Find where the given text appears and provide that cell's center as [x, y] coordinate. 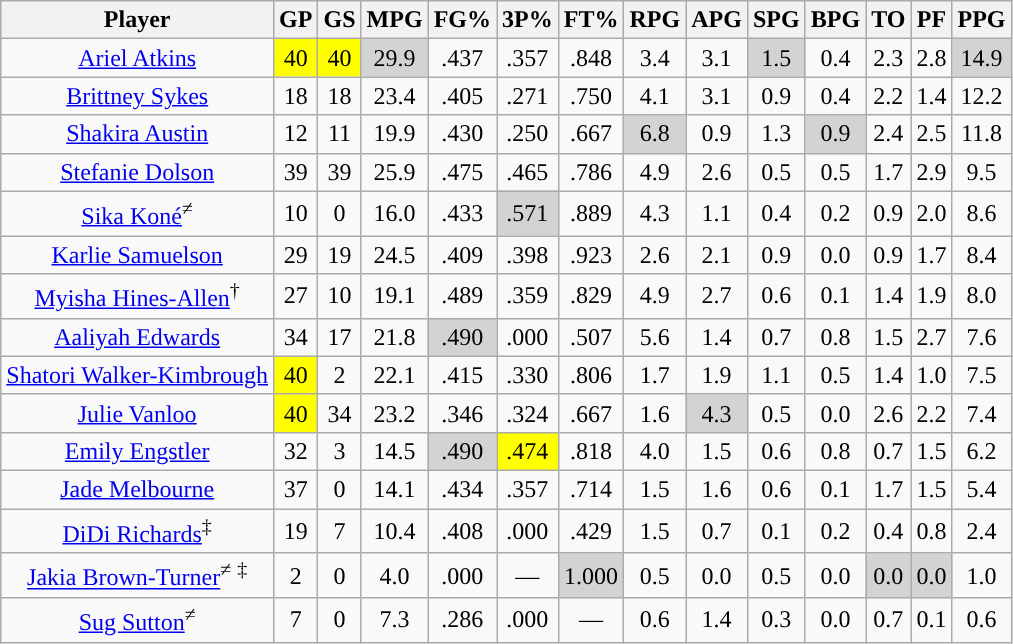
DiDi Richards‡ [138, 532]
.750 [591, 96]
7.3 [394, 620]
6.2 [982, 451]
Sika Koné≠ [138, 214]
.714 [591, 489]
.346 [462, 413]
27 [296, 296]
.818 [591, 451]
6.8 [655, 134]
4.1 [655, 96]
.250 [527, 134]
.409 [462, 255]
Emily Engstler [138, 451]
.923 [591, 255]
.806 [591, 375]
7.4 [982, 413]
8.0 [982, 296]
.489 [462, 296]
APG [717, 20]
24.5 [394, 255]
.848 [591, 58]
Player [138, 20]
16.0 [394, 214]
3P% [527, 20]
12 [296, 134]
14.9 [982, 58]
8.6 [982, 214]
RPG [655, 20]
29 [296, 255]
.398 [527, 255]
.405 [462, 96]
.324 [527, 413]
3.4 [655, 58]
2.5 [932, 134]
0.3 [776, 620]
17 [340, 337]
10.4 [394, 532]
2.8 [932, 58]
23.2 [394, 413]
PF [932, 20]
Myisha Hines-Allen† [138, 296]
TO [888, 20]
37 [296, 489]
.475 [462, 172]
Jakia Brown-Turner≠ ‡ [138, 576]
.408 [462, 532]
.465 [527, 172]
11 [340, 134]
12.2 [982, 96]
1.000 [591, 576]
Stefanie Dolson [138, 172]
22.1 [394, 375]
25.9 [394, 172]
.434 [462, 489]
19.9 [394, 134]
Ariel Atkins [138, 58]
BPG [835, 20]
Julie Vanloo [138, 413]
GS [340, 20]
Karlie Samuelson [138, 255]
1.3 [776, 134]
Shakira Austin [138, 134]
.433 [462, 214]
.889 [591, 214]
Aaliyah Edwards [138, 337]
2.9 [932, 172]
.507 [591, 337]
.829 [591, 296]
Brittney Sykes [138, 96]
23.4 [394, 96]
.359 [527, 296]
8.4 [982, 255]
.474 [527, 451]
29.9 [394, 58]
11.8 [982, 134]
5.4 [982, 489]
.415 [462, 375]
FG% [462, 20]
14.1 [394, 489]
GP [296, 20]
Sug Sutton≠ [138, 620]
MPG [394, 20]
SPG [776, 20]
9.5 [982, 172]
.437 [462, 58]
2.1 [717, 255]
.571 [527, 214]
14.5 [394, 451]
.330 [527, 375]
.429 [591, 532]
2.3 [888, 58]
.430 [462, 134]
PPG [982, 20]
2.0 [932, 214]
3 [340, 451]
19.1 [394, 296]
.271 [527, 96]
7.6 [982, 337]
Jade Melbourne [138, 489]
Shatori Walker-Kimbrough [138, 375]
5.6 [655, 337]
.286 [462, 620]
FT% [591, 20]
.786 [591, 172]
7.5 [982, 375]
21.8 [394, 337]
32 [296, 451]
